Identify which cell holds the provided text, then report its [X, Y] central coordinate. 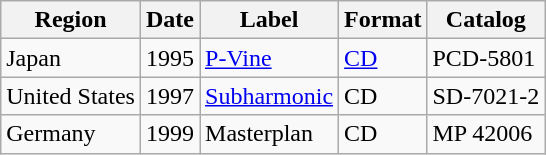
SD-7021-2 [486, 96]
PCD-5801 [486, 58]
P-Vine [270, 58]
Label [270, 20]
Format [383, 20]
Region [71, 20]
1999 [170, 134]
Japan [71, 58]
Germany [71, 134]
Date [170, 20]
1997 [170, 96]
Catalog [486, 20]
MP 42006 [486, 134]
Masterplan [270, 134]
United States [71, 96]
Subharmonic [270, 96]
1995 [170, 58]
